Return (x, y) of the center of cell containing provided text 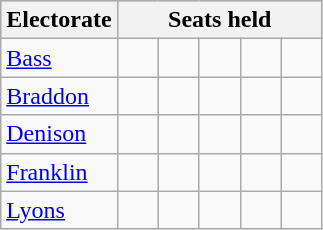
Lyons (59, 210)
Electorate (59, 20)
Bass (59, 58)
Seats held (220, 20)
Denison (59, 134)
Braddon (59, 96)
Franklin (59, 172)
